Extract the [x, y] coordinate from the center of the cell holding the provided text.  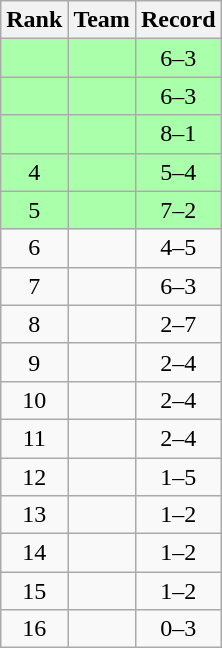
Team [102, 20]
Record [178, 20]
13 [34, 515]
7–2 [178, 210]
16 [34, 629]
2–7 [178, 324]
4 [34, 172]
14 [34, 553]
6 [34, 248]
0–3 [178, 629]
10 [34, 400]
11 [34, 438]
4–5 [178, 248]
5–4 [178, 172]
5 [34, 210]
8 [34, 324]
1–5 [178, 477]
9 [34, 362]
15 [34, 591]
8–1 [178, 134]
12 [34, 477]
7 [34, 286]
Rank [34, 20]
